Provide the (X, Y) coordinate of the cell's center where the given text is located.  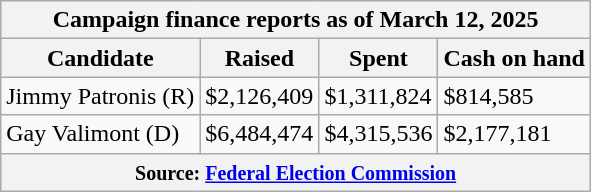
Source: Federal Election Commission (296, 172)
Campaign finance reports as of March 12, 2025 (296, 20)
$2,126,409 (260, 96)
Spent (378, 58)
Gay Valimont (D) (100, 134)
$6,484,474 (260, 134)
Candidate (100, 58)
$2,177,181 (514, 134)
Jimmy Patronis (R) (100, 96)
$814,585 (514, 96)
Cash on hand (514, 58)
$4,315,536 (378, 134)
Raised (260, 58)
$1,311,824 (378, 96)
